Find where the given text appears and provide that cell's center as (x, y) coordinate. 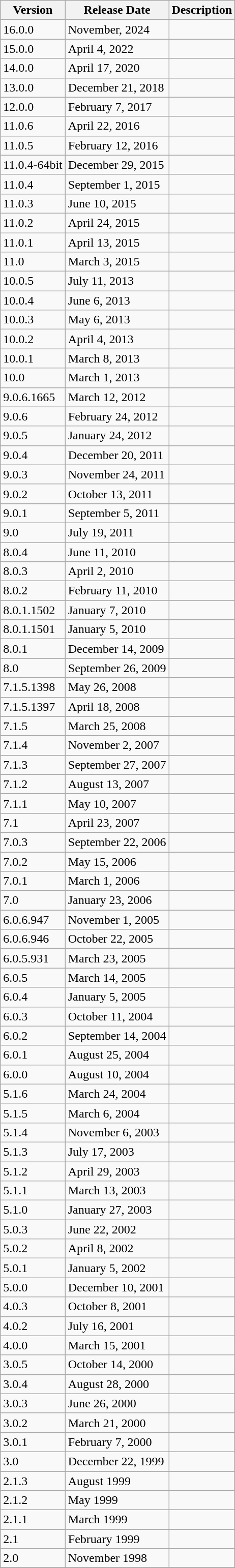
March 23, 2005 (117, 958)
Description (202, 10)
June 10, 2015 (117, 203)
9.0.6.1665 (33, 397)
Version (33, 10)
11.0.4 (33, 184)
6.0.3 (33, 1016)
5.0.1 (33, 1268)
9.0.2 (33, 494)
May 15, 2006 (117, 862)
April 4, 2022 (117, 49)
May 6, 2013 (117, 320)
15.0.0 (33, 49)
December 21, 2018 (117, 87)
6.0.5.931 (33, 958)
6.0.0 (33, 1074)
7.0.1 (33, 881)
February 1999 (117, 1539)
6.0.5 (33, 978)
4.0.3 (33, 1307)
April 24, 2015 (117, 223)
May 10, 2007 (117, 803)
2.0 (33, 1558)
July 17, 2003 (117, 1152)
2.1.2 (33, 1500)
March 1, 2013 (117, 378)
October 8, 2001 (117, 1307)
December 22, 1999 (117, 1461)
5.1.2 (33, 1171)
March 12, 2012 (117, 397)
7.0.3 (33, 842)
6.0.1 (33, 1055)
June 6, 2013 (117, 300)
6.0.6.947 (33, 920)
April 22, 2016 (117, 126)
March 13, 2003 (117, 1191)
11.0.3 (33, 203)
August 10, 2004 (117, 1074)
8.0.4 (33, 552)
3.0.5 (33, 1365)
Release Date (117, 10)
March 21, 2000 (117, 1423)
September 1, 2015 (117, 184)
October 11, 2004 (117, 1016)
10.0.4 (33, 300)
7.0 (33, 900)
11.0.1 (33, 243)
8.0.3 (33, 571)
7.0.2 (33, 862)
11.0.5 (33, 145)
4.0.2 (33, 1326)
9.0.6 (33, 416)
January 27, 2003 (117, 1210)
5.1.5 (33, 1113)
5.0.3 (33, 1229)
11.0 (33, 262)
7.1.5.1398 (33, 687)
5.1.3 (33, 1152)
June 26, 2000 (117, 1403)
12.0.0 (33, 107)
8.0 (33, 668)
2.1 (33, 1539)
3.0.1 (33, 1442)
6.0.6.946 (33, 939)
8.0.1.1501 (33, 629)
November, 2024 (117, 29)
9.0.4 (33, 455)
May 1999 (117, 1500)
5.1.6 (33, 1094)
2.1.1 (33, 1520)
March 14, 2005 (117, 978)
September 27, 2007 (117, 765)
2.1.3 (33, 1481)
January 7, 2010 (117, 610)
December 29, 2015 (117, 165)
14.0.0 (33, 68)
December 20, 2011 (117, 455)
August 1999 (117, 1481)
April 8, 2002 (117, 1249)
7.1.2 (33, 784)
9.0.5 (33, 436)
6.0.4 (33, 997)
December 14, 2009 (117, 649)
April 2, 2010 (117, 571)
7.1.4 (33, 745)
August 28, 2000 (117, 1384)
April 29, 2003 (117, 1171)
7.1.3 (33, 765)
June 11, 2010 (117, 552)
November 2, 2007 (117, 745)
March 1999 (117, 1520)
3.0.3 (33, 1403)
3.0.2 (33, 1423)
10.0.2 (33, 339)
April 17, 2020 (117, 68)
March 3, 2015 (117, 262)
9.0.3 (33, 474)
September 22, 2006 (117, 842)
February 7, 2000 (117, 1442)
5.0.0 (33, 1287)
March 25, 2008 (117, 726)
November 24, 2011 (117, 474)
16.0.0 (33, 29)
November 6, 2003 (117, 1132)
7.1.5 (33, 726)
October 13, 2011 (117, 494)
10.0 (33, 378)
March 8, 2013 (117, 358)
January 24, 2012 (117, 436)
September 26, 2009 (117, 668)
5.1.1 (33, 1191)
November 1998 (117, 1558)
8.0.1 (33, 649)
September 14, 2004 (117, 1036)
7.1.1 (33, 803)
October 14, 2000 (117, 1365)
February 11, 2010 (117, 591)
11.0.4-64bit (33, 165)
March 24, 2004 (117, 1094)
3.0 (33, 1461)
March 15, 2001 (117, 1345)
May 26, 2008 (117, 687)
10.0.3 (33, 320)
5.1.0 (33, 1210)
5.0.2 (33, 1249)
January 5, 2002 (117, 1268)
July 11, 2013 (117, 281)
April 4, 2013 (117, 339)
January 5, 2010 (117, 629)
February 24, 2012 (117, 416)
9.0 (33, 532)
August 13, 2007 (117, 784)
11.0.6 (33, 126)
4.0.0 (33, 1345)
July 19, 2011 (117, 532)
April 13, 2015 (117, 243)
February 12, 2016 (117, 145)
8.0.1.1502 (33, 610)
10.0.5 (33, 281)
February 7, 2017 (117, 107)
11.0.2 (33, 223)
December 10, 2001 (117, 1287)
3.0.4 (33, 1384)
January 23, 2006 (117, 900)
8.0.2 (33, 591)
November 1, 2005 (117, 920)
October 22, 2005 (117, 939)
April 23, 2007 (117, 823)
June 22, 2002 (117, 1229)
7.1 (33, 823)
April 18, 2008 (117, 707)
March 6, 2004 (117, 1113)
January 5, 2005 (117, 997)
13.0.0 (33, 87)
5.1.4 (33, 1132)
7.1.5.1397 (33, 707)
9.0.1 (33, 513)
March 1, 2006 (117, 881)
August 25, 2004 (117, 1055)
10.0.1 (33, 358)
6.0.2 (33, 1036)
September 5, 2011 (117, 513)
July 16, 2001 (117, 1326)
